Locate the cell with the specified text and output its [X, Y] center coordinate. 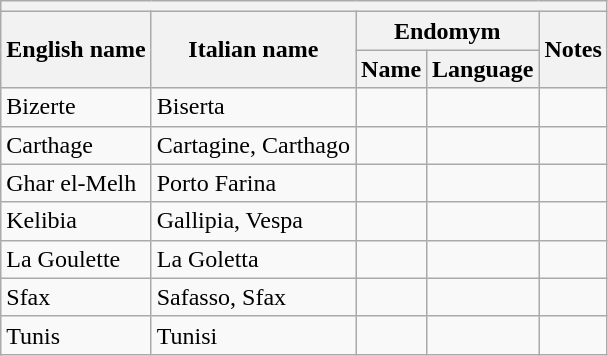
Endomym [448, 31]
Tunisi [253, 335]
Name [392, 69]
Language [483, 69]
English name [76, 50]
Notes [573, 50]
Ghar el-Melh [76, 183]
Sfax [76, 297]
Gallipia, Vespa [253, 221]
Safasso, Sfax [253, 297]
La Goletta [253, 259]
Kelibia [76, 221]
La Goulette [76, 259]
Tunis [76, 335]
Cartagine, Carthago [253, 145]
Italian name [253, 50]
Carthage [76, 145]
Biserta [253, 107]
Bizerte [76, 107]
Porto Farina [253, 183]
